Return [x, y] of the center of cell containing provided text 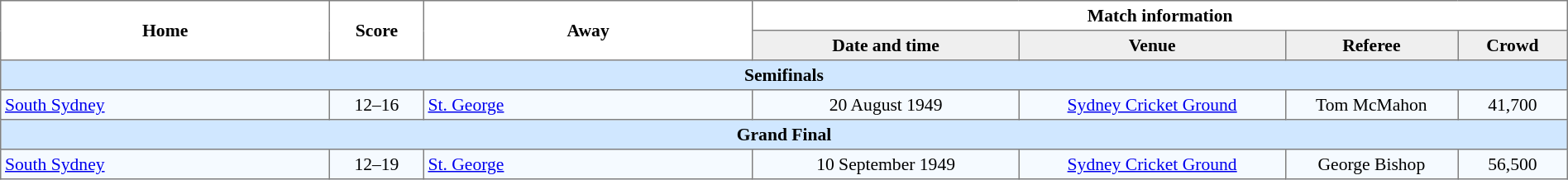
George Bishop [1371, 164]
20 August 1949 [886, 105]
Venue [1152, 45]
Home [165, 31]
Referee [1371, 45]
Semifinals [784, 75]
12–19 [377, 164]
Date and time [886, 45]
Tom McMahon [1371, 105]
Grand Final [784, 135]
Score [377, 31]
Away [588, 31]
41,700 [1513, 105]
Match information [1159, 16]
56,500 [1513, 164]
12–16 [377, 105]
10 September 1949 [886, 164]
Crowd [1513, 45]
